Find where the given text appears and provide that cell's center as (X, Y) coordinate. 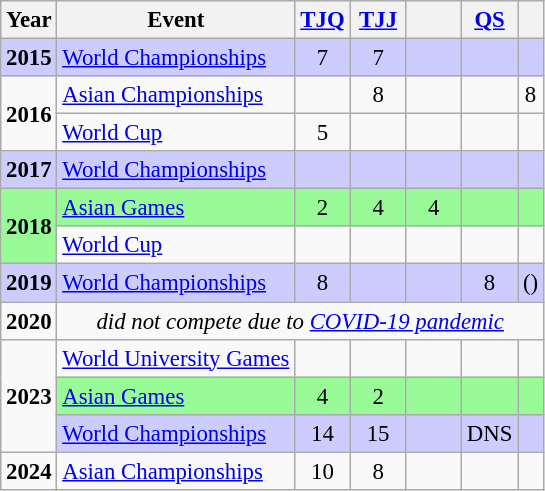
Year (29, 20)
14 (323, 433)
2018 (29, 226)
Event (176, 20)
did not compete due to COVID-19 pandemic (300, 321)
DNS (489, 433)
5 (323, 133)
QS (489, 20)
() (531, 283)
2019 (29, 283)
World University Games (176, 358)
2015 (29, 58)
2020 (29, 321)
TJQ (323, 20)
2016 (29, 114)
TJJ (378, 20)
2023 (29, 396)
15 (378, 433)
2024 (29, 471)
2017 (29, 170)
10 (323, 471)
